Capture the cell that displays the provided text and extract its [X, Y] central coordinate. 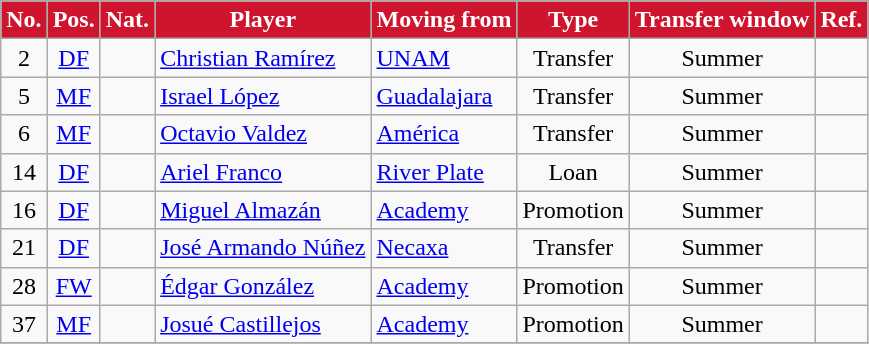
2 [24, 58]
Octavio Valdez [263, 134]
5 [24, 96]
Édgar González [263, 286]
Ref. [842, 20]
Nat. [127, 20]
Guadalajara [444, 96]
Transfer window [722, 20]
UNAM [444, 58]
Pos. [74, 20]
16 [24, 210]
Type [573, 20]
FW [74, 286]
6 [24, 134]
Player [263, 20]
Moving from [444, 20]
14 [24, 172]
Josué Castillejos [263, 324]
América [444, 134]
Loan [573, 172]
Miguel Almazán [263, 210]
No. [24, 20]
Ariel Franco [263, 172]
Christian Ramírez [263, 58]
Necaxa [444, 248]
37 [24, 324]
28 [24, 286]
Israel López [263, 96]
21 [24, 248]
River Plate [444, 172]
José Armando Núñez [263, 248]
